Scan for the cell matching the given text and deliver its (X, Y) coordinate at center. 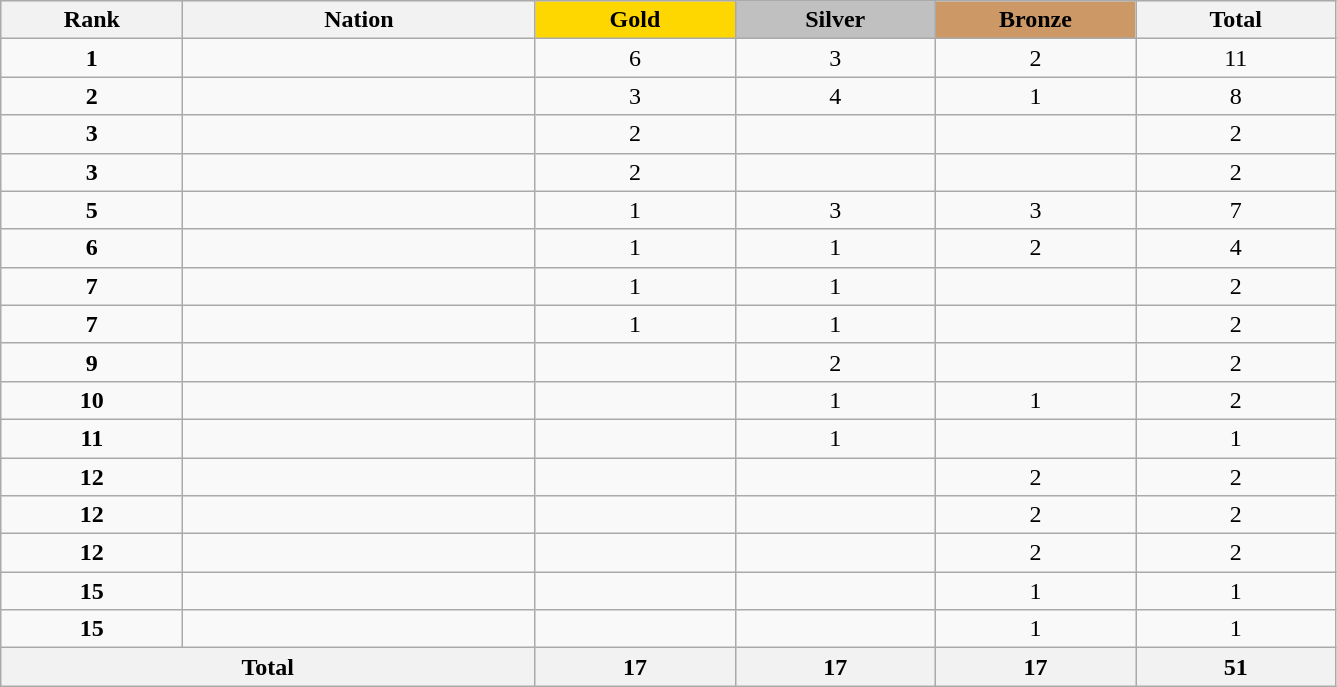
9 (92, 362)
Silver (835, 20)
8 (1236, 96)
51 (1236, 667)
Bronze (1035, 20)
Nation (359, 20)
5 (92, 210)
Gold (635, 20)
Rank (92, 20)
10 (92, 400)
